Determine the (X, Y) coordinate at the center of the cell enclosing the given text.  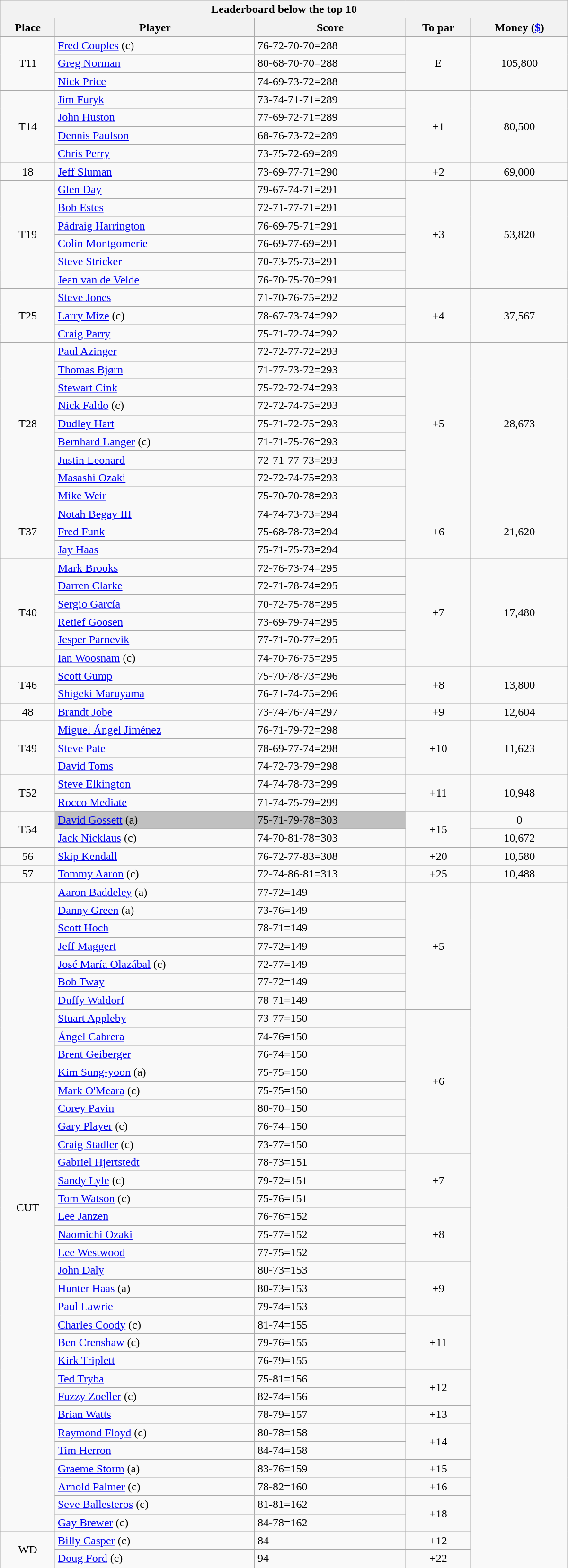
Stewart Cink (155, 388)
T46 (28, 685)
Bernhard Langer (c) (155, 442)
Stuart Appleby (155, 1018)
Ted Tryba (155, 1379)
Dennis Paulson (155, 135)
76-71-79-72=298 (330, 730)
72-71-78-74=295 (330, 586)
83-76=159 (330, 1469)
28,673 (519, 424)
Doug Ford (c) (155, 1559)
Fred Couples (c) (155, 45)
13,800 (519, 685)
+4 (438, 316)
72-72-77-72=293 (330, 352)
Place (28, 27)
Mark Brooks (155, 568)
79-72=151 (330, 1180)
75-72-72-74=293 (330, 388)
80,500 (519, 126)
71-74-75-79=299 (330, 802)
71-70-76-75=292 (330, 298)
80-70=150 (330, 1108)
Player (155, 27)
Fred Funk (155, 532)
Jean van de Velde (155, 280)
+1 (438, 126)
Darren Clarke (155, 586)
Ian Woosnam (c) (155, 658)
84-74=158 (330, 1451)
72-71-77-73=293 (330, 460)
Miguel Ángel Jiménez (155, 730)
John Daly (155, 1270)
Larry Mize (c) (155, 316)
76-72-70-70=288 (330, 45)
Pádraig Harrington (155, 226)
T28 (28, 424)
Mike Weir (155, 496)
78-79=157 (330, 1415)
Jesper Parnevik (155, 640)
74-70-76-75=295 (330, 658)
84 (330, 1541)
Gay Brewer (c) (155, 1523)
94 (330, 1559)
56 (28, 856)
T40 (28, 613)
Steve Pate (155, 748)
WD (28, 1550)
David Gossett (a) (155, 820)
57 (28, 874)
Greg Norman (155, 63)
75-71-72-74=292 (330, 334)
10,488 (519, 874)
77-71-70-77=295 (330, 640)
Nick Faldo (c) (155, 406)
Sandy Lyle (c) (155, 1180)
Corey Pavin (155, 1108)
Craig Stadler (c) (155, 1144)
75-76=151 (330, 1198)
Mark O'Meara (c) (155, 1090)
T25 (28, 316)
77-75=152 (330, 1252)
74-76=150 (330, 1036)
74-74-73-73=294 (330, 514)
48 (28, 712)
Skip Kendall (155, 856)
Ángel Cabrera (155, 1036)
Tim Herron (155, 1451)
Steve Stricker (155, 262)
76-76=152 (330, 1216)
Money ($) (519, 27)
T11 (28, 63)
37,567 (519, 316)
+25 (438, 874)
Charles Coody (c) (155, 1324)
78-67-73-74=292 (330, 316)
75-70-78-73=296 (330, 676)
Fuzzy Zoeller (c) (155, 1397)
78-69-77-74=298 (330, 748)
Naomichi Ozaki (155, 1234)
74-69-73-72=288 (330, 81)
72-74-86-81=313 (330, 874)
Jack Nicklaus (c) (155, 838)
T52 (28, 793)
T54 (28, 829)
José María Olazábal (c) (155, 964)
74-70-81-78=303 (330, 838)
Brent Geiberger (155, 1054)
Bob Estes (155, 207)
76-70-75-70=291 (330, 280)
Seve Ballesteros (c) (155, 1505)
Aaron Baddeley (a) (155, 892)
10,580 (519, 856)
Arnold Palmer (c) (155, 1487)
75-68-78-73=294 (330, 532)
80-78=158 (330, 1433)
73-74-71-71=289 (330, 99)
Tom Watson (c) (155, 1198)
T14 (28, 126)
Jay Haas (155, 550)
Glen Day (155, 189)
Leaderboard below the top 10 (284, 9)
Billy Casper (c) (155, 1541)
76-79=155 (330, 1360)
70-73-75-73=291 (330, 262)
17,480 (519, 613)
70-72-75-78=295 (330, 604)
Ben Crenshaw (c) (155, 1342)
+3 (438, 234)
12,604 (519, 712)
10,672 (519, 838)
78-82=160 (330, 1487)
75-77=152 (330, 1234)
76-69-75-71=291 (330, 226)
Graeme Storm (a) (155, 1469)
Scott Hoch (155, 928)
Tommy Aaron (c) (155, 874)
11,623 (519, 748)
Jeff Sluman (155, 171)
Brian Watts (155, 1415)
Sergio García (155, 604)
Chris Perry (155, 153)
Kim Sung-yoon (a) (155, 1072)
Paul Lawrie (155, 1306)
John Huston (155, 117)
75-81=156 (330, 1379)
Justin Leonard (155, 460)
To par (438, 27)
Thomas Bjørn (155, 370)
Scott Gump (155, 676)
75-70-70-78=293 (330, 496)
Nick Price (155, 81)
Steve Elkington (155, 784)
73-74-76-74=297 (330, 712)
69,000 (519, 171)
72-71-77-71=291 (330, 207)
E (438, 63)
72-77=149 (330, 964)
53,820 (519, 234)
79-67-74-71=291 (330, 189)
Dudley Hart (155, 424)
79-74=153 (330, 1306)
71-71-75-76=293 (330, 442)
76-72-77-83=308 (330, 856)
79-76=155 (330, 1342)
78-73=151 (330, 1162)
Retief Goosen (155, 622)
76-71-74-75=296 (330, 694)
72-76-73-74=295 (330, 568)
Hunter Haas (a) (155, 1288)
10,948 (519, 793)
75-71-79-78=303 (330, 820)
73-75-72-69=289 (330, 153)
Jim Furyk (155, 99)
Rocco Mediate (155, 802)
+14 (438, 1442)
Shigeki Maruyama (155, 694)
18 (28, 171)
David Toms (155, 766)
73-69-79-74=295 (330, 622)
+2 (438, 171)
74-72-73-79=298 (330, 766)
+16 (438, 1487)
Kirk Triplett (155, 1360)
Paul Azinger (155, 352)
77-69-72-71=289 (330, 117)
+22 (438, 1559)
75-71-75-73=294 (330, 550)
Duffy Waldorf (155, 1000)
75-71-72-75=293 (330, 424)
21,620 (519, 532)
76-69-77-69=291 (330, 244)
68-76-73-72=289 (330, 135)
+10 (438, 748)
Brandt Jobe (155, 712)
81-74=155 (330, 1324)
Notah Begay III (155, 514)
Danny Green (a) (155, 910)
105,800 (519, 63)
Masashi Ozaki (155, 478)
Score (330, 27)
Steve Jones (155, 298)
Colin Montgomerie (155, 244)
+20 (438, 856)
Craig Parry (155, 334)
T49 (28, 748)
Gary Player (c) (155, 1126)
Jeff Maggert (155, 946)
+13 (438, 1415)
CUT (28, 1207)
0 (519, 820)
T19 (28, 234)
+18 (438, 1514)
Lee Janzen (155, 1216)
82-74=156 (330, 1397)
73-76=149 (330, 910)
Bob Tway (155, 982)
74-74-78-73=299 (330, 784)
Lee Westwood (155, 1252)
71-77-73-72=293 (330, 370)
73-69-77-71=290 (330, 171)
80-68-70-70=288 (330, 63)
81-81=162 (330, 1505)
Raymond Floyd (c) (155, 1433)
Gabriel Hjertstedt (155, 1162)
T37 (28, 532)
84-78=162 (330, 1523)
